Return (X, Y) of the center of cell containing provided text 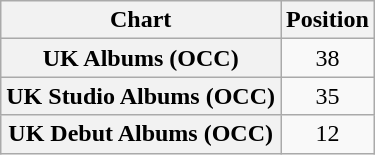
35 (328, 96)
Position (328, 20)
Chart (141, 20)
12 (328, 134)
UK Studio Albums (OCC) (141, 96)
UK Albums (OCC) (141, 58)
38 (328, 58)
UK Debut Albums (OCC) (141, 134)
